Detect which cell encompasses the target text, then output its [x, y] center coordinate. 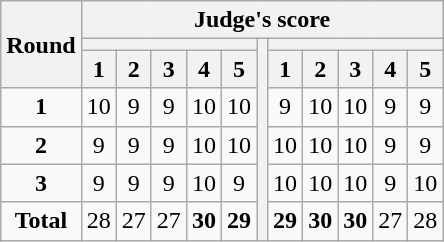
Total [41, 221]
Round [41, 44]
Judge's score [262, 20]
